Output the (x, y) coordinate of the center of the cell containing the given text.  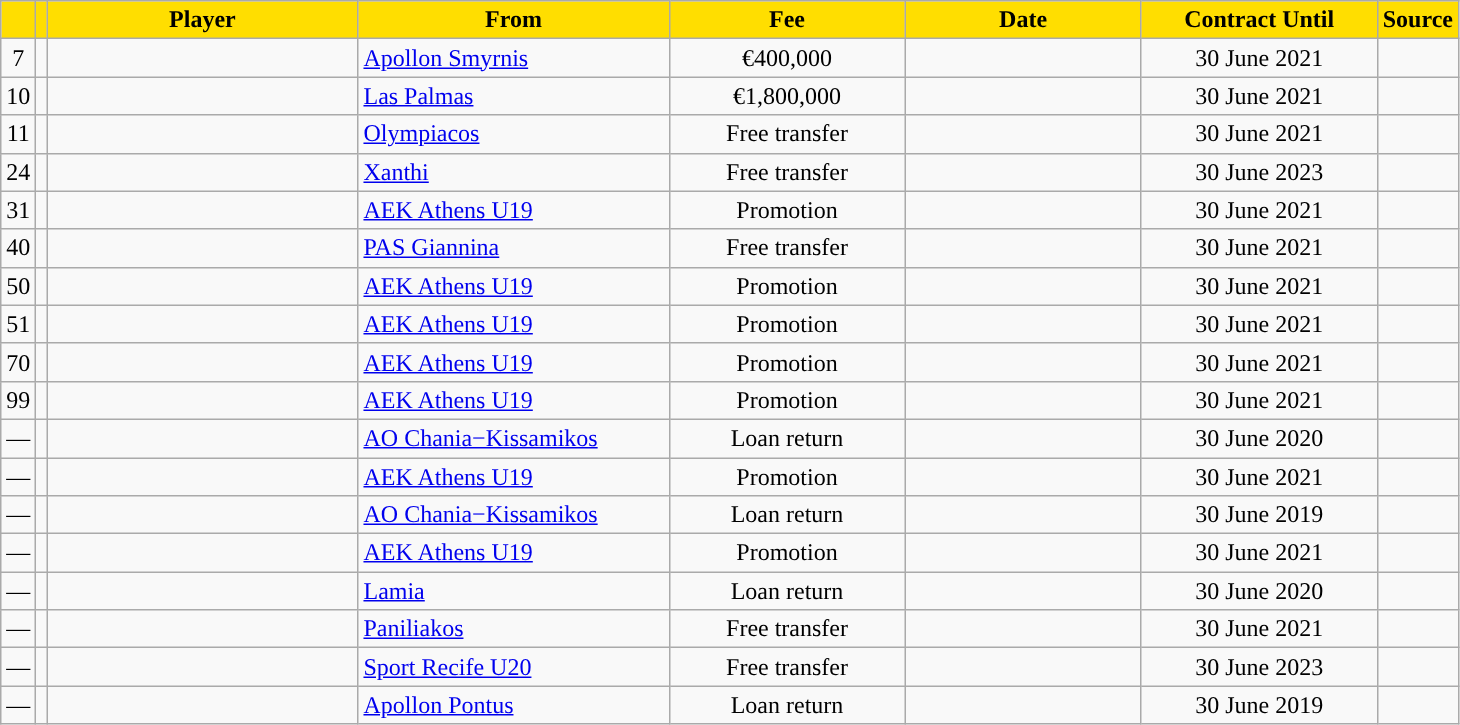
Lamia (514, 591)
Fee (787, 20)
31 (18, 210)
Paniliakos (514, 629)
24 (18, 172)
€400,000 (787, 58)
50 (18, 286)
From (514, 20)
Sport Recife U20 (514, 667)
99 (18, 400)
Player (202, 20)
Source (1418, 20)
Date (1023, 20)
Las Palmas (514, 96)
€1,800,000 (787, 96)
11 (18, 134)
10 (18, 96)
Apollon Smyrnis (514, 58)
7 (18, 58)
40 (18, 248)
PAS Giannina (514, 248)
51 (18, 324)
70 (18, 362)
Contract Until (1259, 20)
Olympiacos (514, 134)
Apollon Pontus (514, 705)
Xanthi (514, 172)
